Output the [x, y] coordinate of the center of the cell containing the given text.  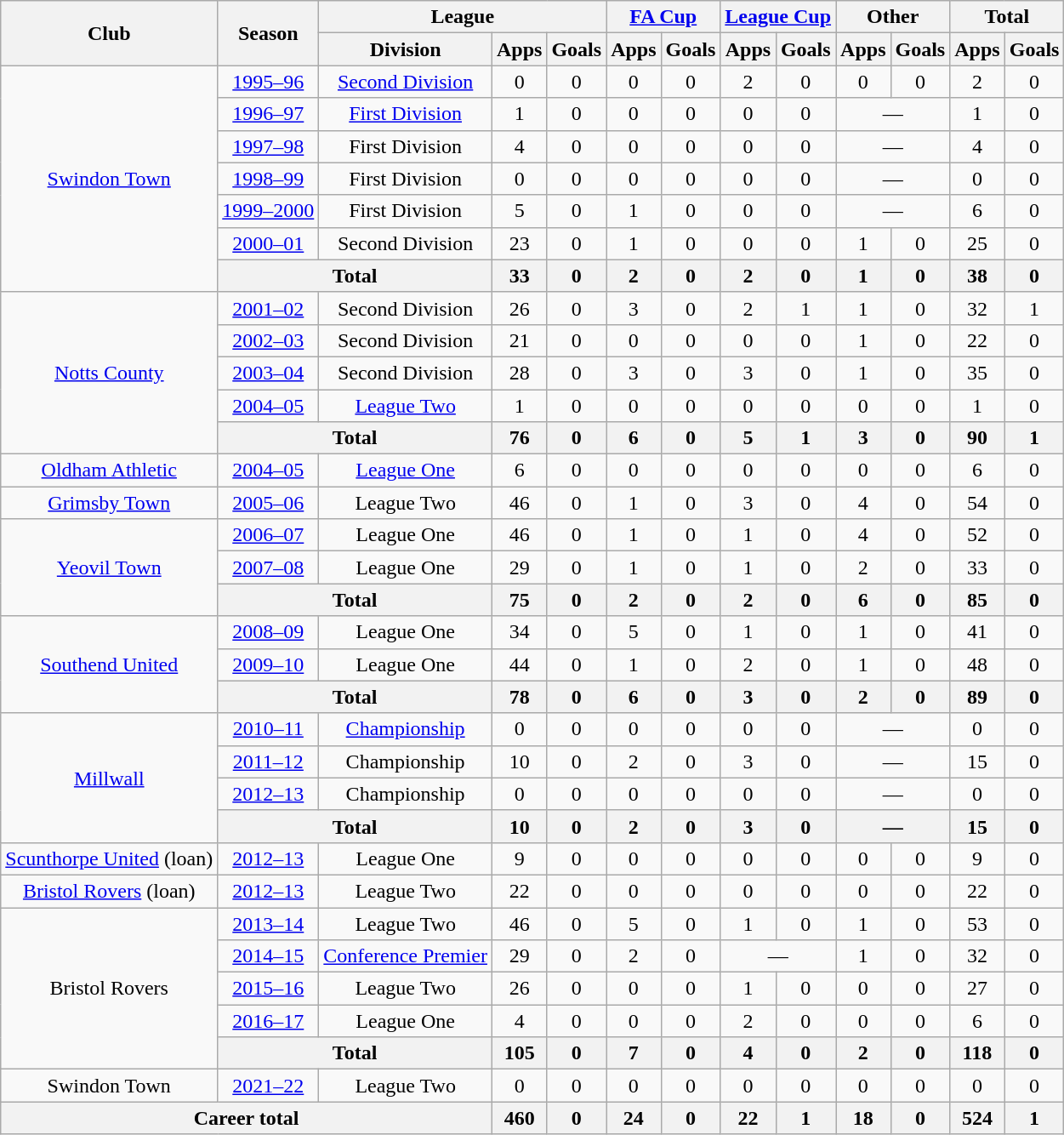
21 [519, 340]
2011–12 [269, 761]
Division [406, 49]
Oldham Athletic [109, 471]
53 [977, 923]
2015–16 [269, 989]
48 [977, 664]
89 [977, 697]
118 [977, 1053]
1999–2000 [269, 211]
35 [977, 373]
Grimsby Town [109, 503]
2013–14 [269, 923]
54 [977, 503]
24 [634, 1118]
League [463, 17]
28 [519, 373]
75 [519, 600]
23 [519, 243]
1997–98 [269, 146]
Club [109, 33]
27 [977, 989]
Conference Premier [406, 956]
90 [977, 438]
1998–99 [269, 179]
2009–10 [269, 664]
2000–01 [269, 243]
2007–08 [269, 567]
2001–02 [269, 308]
105 [519, 1053]
2005–06 [269, 503]
78 [519, 697]
1996–97 [269, 114]
Career total [247, 1118]
38 [977, 276]
Season [269, 33]
2016–17 [269, 1021]
2021–22 [269, 1086]
524 [977, 1118]
18 [863, 1118]
Notts County [109, 373]
Bristol Rovers [109, 988]
Scunthorpe United (loan) [109, 858]
Southend United [109, 664]
85 [977, 600]
2010–11 [269, 729]
Millwall [109, 778]
Yeovil Town [109, 567]
2003–04 [269, 373]
34 [519, 632]
Bristol Rovers (loan) [109, 891]
25 [977, 243]
League Cup [778, 17]
1995–96 [269, 82]
52 [977, 535]
460 [519, 1118]
2014–15 [269, 956]
FA Cup [663, 17]
44 [519, 664]
41 [977, 632]
2006–07 [269, 535]
2008–09 [269, 632]
76 [519, 438]
7 [634, 1053]
2002–03 [269, 340]
Other [893, 17]
